Provide the (x, y) coordinate of the cell's center where the given text is located.  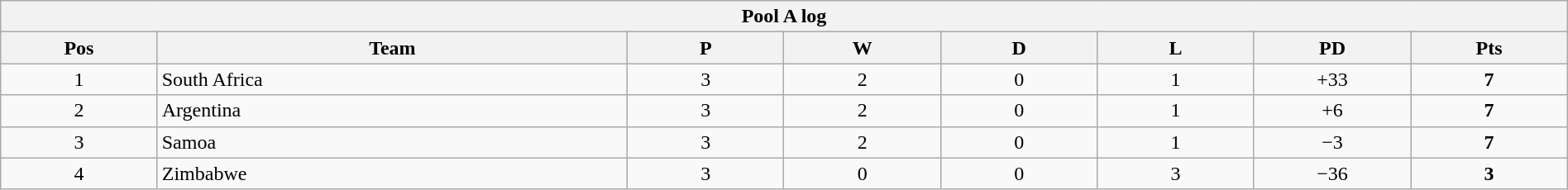
P (706, 48)
Pool A log (784, 17)
South Africa (392, 79)
Pos (79, 48)
Zimbabwe (392, 173)
L (1176, 48)
−3 (1331, 142)
W (862, 48)
+6 (1331, 111)
+33 (1331, 79)
D (1019, 48)
Pts (1489, 48)
Samoa (392, 142)
PD (1331, 48)
−36 (1331, 173)
Argentina (392, 111)
Team (392, 48)
4 (79, 173)
